Pinpoint the cell where the given text exists, returning its (X, Y) midpoint coordinate. 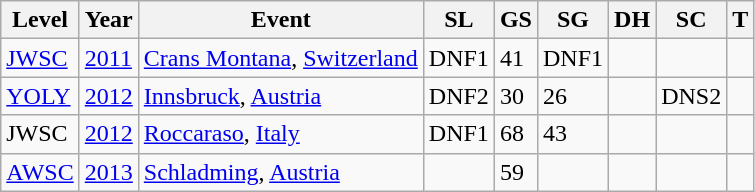
30 (516, 96)
AWSC (40, 172)
2011 (108, 58)
DNS2 (692, 96)
GS (516, 20)
Schladming, Austria (280, 172)
2013 (108, 172)
Crans Montana, Switzerland (280, 58)
Innsbruck, Austria (280, 96)
SL (458, 20)
Level (40, 20)
Roccaraso, Italy (280, 134)
DNF2 (458, 96)
DH (632, 20)
41 (516, 58)
T (740, 20)
68 (516, 134)
Event (280, 20)
Year (108, 20)
YOLY (40, 96)
59 (516, 172)
SG (572, 20)
26 (572, 96)
SC (692, 20)
43 (572, 134)
